Extract the [x, y] coordinate from the center of the cell holding the provided text.  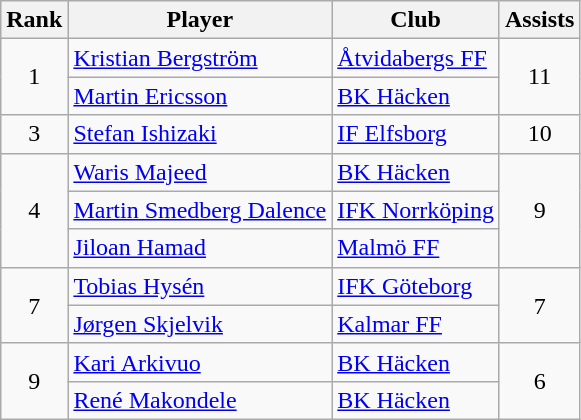
1 [34, 77]
Jiloan Hamad [200, 248]
Martin Smedberg Dalence [200, 210]
IFK Göteborg [416, 286]
10 [539, 134]
Club [416, 20]
Rank [34, 20]
Assists [539, 20]
IFK Norrköping [416, 210]
Stefan Ishizaki [200, 134]
Tobias Hysén [200, 286]
Player [200, 20]
Åtvidabergs FF [416, 58]
Waris Majeed [200, 172]
6 [539, 381]
Martin Ericsson [200, 96]
Jørgen Skjelvik [200, 324]
Malmö FF [416, 248]
IF Elfsborg [416, 134]
4 [34, 210]
René Makondele [200, 400]
3 [34, 134]
Kristian Bergström [200, 58]
Kari Arkivuo [200, 362]
Kalmar FF [416, 324]
11 [539, 77]
